Pinpoint the cell where the given text exists, returning its (x, y) midpoint coordinate. 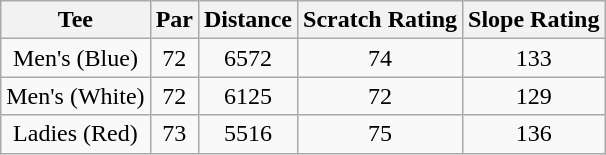
73 (174, 134)
75 (380, 134)
Par (174, 20)
6572 (248, 58)
136 (534, 134)
Scratch Rating (380, 20)
Men's (White) (76, 96)
Tee (76, 20)
Slope Rating (534, 20)
129 (534, 96)
Ladies (Red) (76, 134)
Men's (Blue) (76, 58)
Distance (248, 20)
5516 (248, 134)
6125 (248, 96)
74 (380, 58)
133 (534, 58)
